Identify which cell holds the provided text, then report its (x, y) central coordinate. 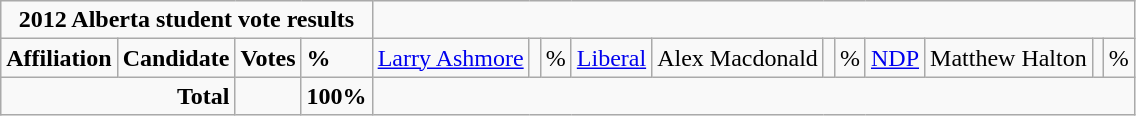
NDP (894, 58)
Alex Macdonald (738, 58)
Affiliation (59, 58)
Votes (268, 58)
2012 Alberta student vote results (186, 20)
Liberal (611, 58)
100% (336, 96)
Candidate (176, 58)
Matthew Halton (1009, 58)
Total (118, 96)
Larry Ashmore (450, 58)
